Pinpoint the cell where the given text exists, returning its [X, Y] midpoint coordinate. 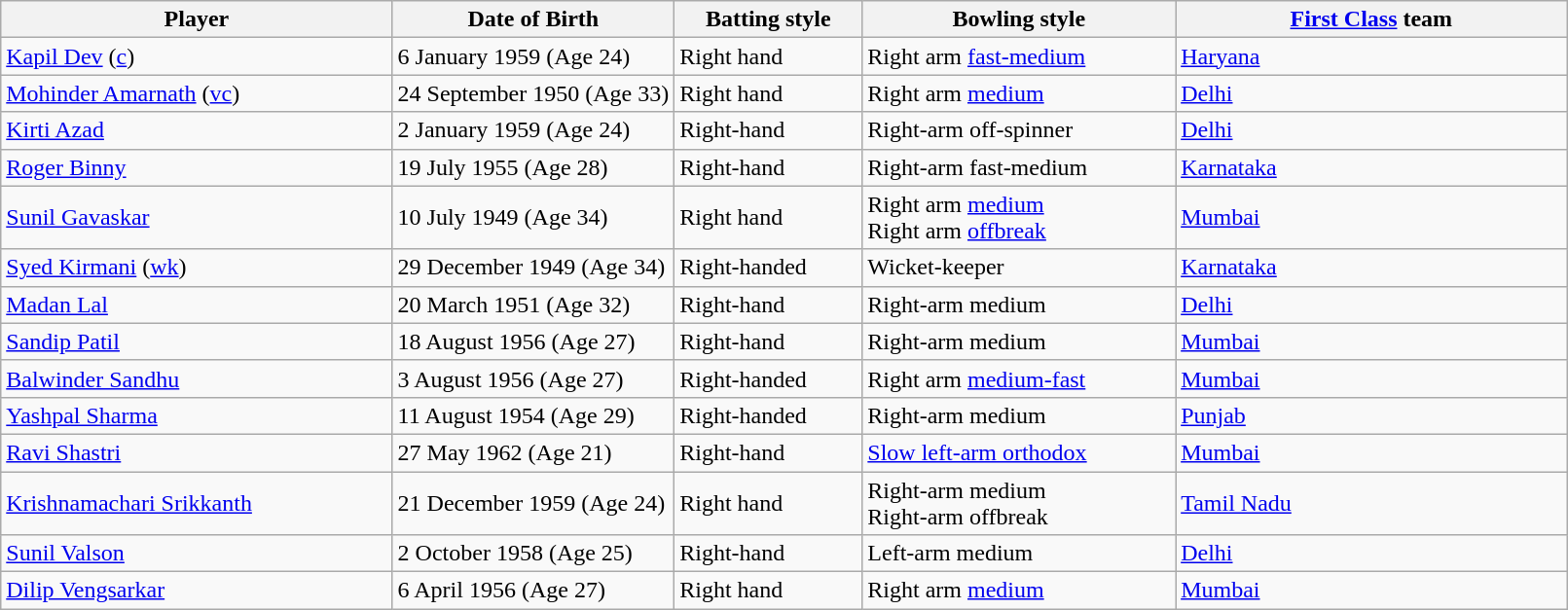
21 December 1959 (Age 24) [533, 502]
Syed Kirmani (wk) [197, 268]
19 July 1955 (Age 28) [533, 167]
Yashpal Sharma [197, 415]
20 March 1951 (Age 32) [533, 305]
Kirti Azad [197, 130]
Right-arm off-spinner [1019, 130]
27 May 1962 (Age 21) [533, 452]
Punjab [1371, 415]
Bowling style [1019, 19]
Dilip Vengsarkar [197, 591]
Balwinder Sandhu [197, 378]
Mohinder Amarnath (vc) [197, 93]
Sunil Valson [197, 554]
11 August 1954 (Age 29) [533, 415]
Wicket-keeper [1019, 268]
10 July 1949 (Age 34) [533, 218]
Ravi Shastri [197, 452]
Sunil Gavaskar [197, 218]
Slow left-arm orthodox [1019, 452]
Right arm fast-medium [1019, 56]
Left-arm medium [1019, 554]
Right arm mediumRight arm offbreak [1019, 218]
6 April 1956 (Age 27) [533, 591]
Sandip Patil [197, 341]
Player [197, 19]
6 January 1959 (Age 24) [533, 56]
Batting style [769, 19]
Right-arm fast-medium [1019, 167]
Date of Birth [533, 19]
Right arm medium-fast [1019, 378]
3 August 1956 (Age 27) [533, 378]
2 October 1958 (Age 25) [533, 554]
Krishnamachari Srikkanth [197, 502]
18 August 1956 (Age 27) [533, 341]
Roger Binny [197, 167]
Madan Lal [197, 305]
24 September 1950 (Age 33) [533, 93]
First Class team [1371, 19]
29 December 1949 (Age 34) [533, 268]
2 January 1959 (Age 24) [533, 130]
Right-arm medium Right-arm offbreak [1019, 502]
Haryana [1371, 56]
Kapil Dev (c) [197, 56]
Tamil Nadu [1371, 502]
